From the cell containing the given text, extract its center point as [X, Y] coordinate. 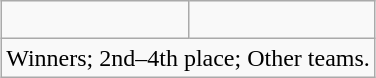
Winners; 2nd–4th place; Other teams. [188, 58]
